Pinpoint the cell where the given text exists, returning its [X, Y] midpoint coordinate. 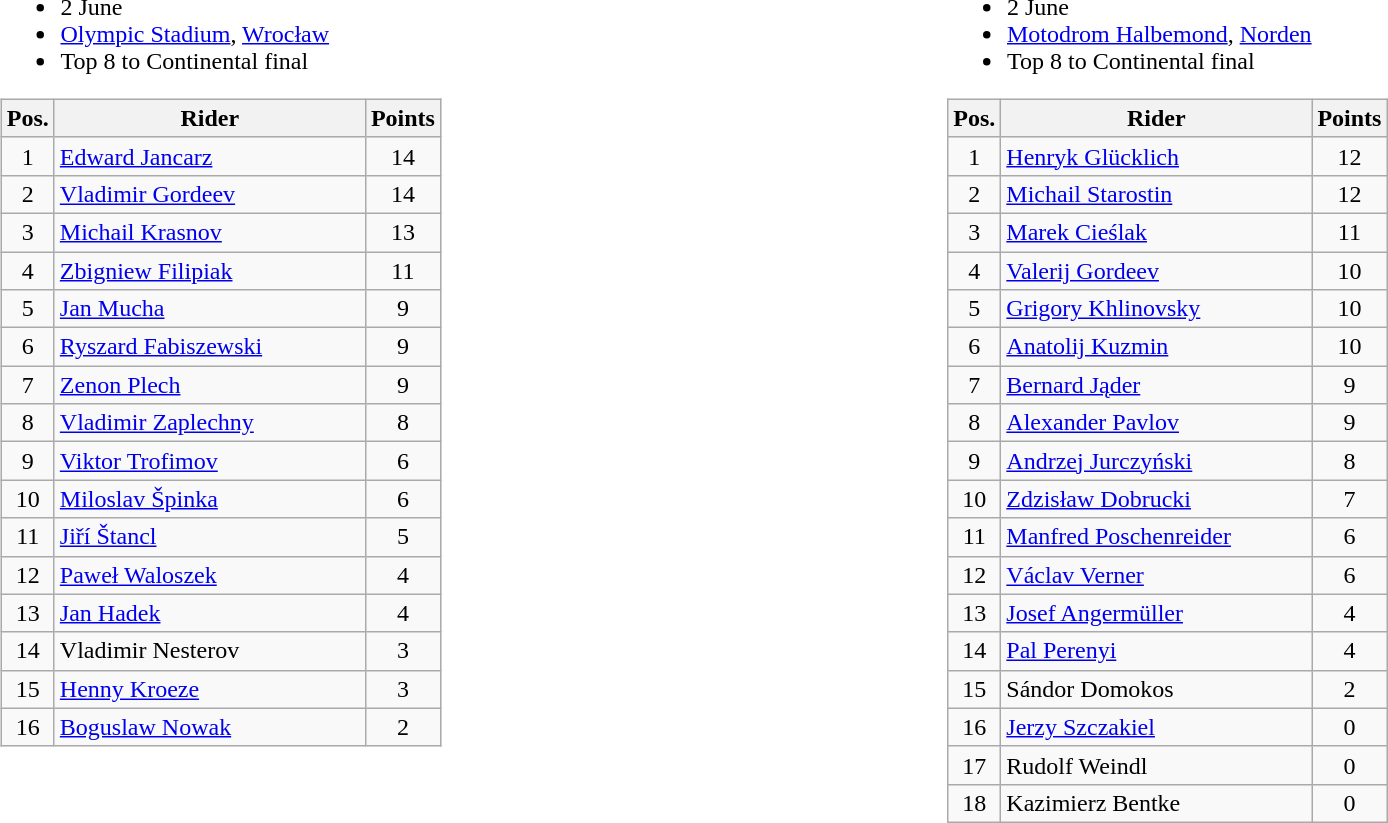
Andrzej Jurczyński [1156, 461]
Zbigniew Filipiak [210, 271]
Josef Angermüller [1156, 613]
Sándor Domokos [1156, 689]
Vladimir Nesterov [210, 651]
Václav Verner [1156, 575]
Anatolij Kuzmin [1156, 347]
Ryszard Fabiszewski [210, 347]
Paweł Waloszek [210, 575]
Michail Krasnov [210, 232]
17 [974, 765]
Pal Perenyi [1156, 651]
Vladimir Gordeev [210, 194]
Michail Starostin [1156, 194]
Boguslaw Nowak [210, 727]
Vladimir Zaplechny [210, 423]
Henny Kroeze [210, 689]
Jan Hadek [210, 613]
Rudolf Weindl [1156, 765]
Miloslav Špinka [210, 499]
Edward Jancarz [210, 156]
Grigory Khlinovsky [1156, 309]
Manfred Poschenreider [1156, 537]
Valerij Gordeev [1156, 271]
Jerzy Szczakiel [1156, 727]
Bernard Jąder [1156, 385]
Alexander Pavlov [1156, 423]
Viktor Trofimov [210, 461]
Zdzisław Dobrucki [1156, 499]
Henryk Glücklich [1156, 156]
Marek Cieślak [1156, 232]
18 [974, 803]
Zenon Plech [210, 385]
Kazimierz Bentke [1156, 803]
Jiří Štancl [210, 537]
Jan Mucha [210, 309]
